Output the [X, Y] coordinate of the center of the cell containing the given text.  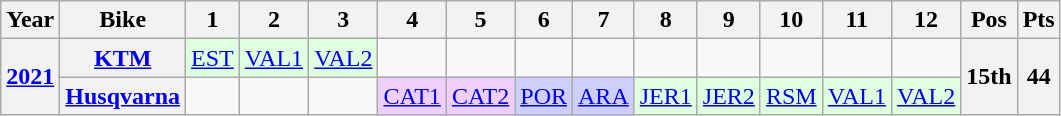
Pos [989, 20]
10 [791, 20]
Bike [123, 20]
15th [989, 77]
44 [1038, 77]
JER1 [666, 96]
6 [544, 20]
KTM [123, 58]
Pts [1038, 20]
Year [30, 20]
RSM [791, 96]
ARA [604, 96]
Husqvarna [123, 96]
JER2 [728, 96]
11 [856, 20]
8 [666, 20]
2 [274, 20]
2021 [30, 77]
1 [213, 20]
7 [604, 20]
CAT1 [412, 96]
3 [344, 20]
12 [926, 20]
4 [412, 20]
9 [728, 20]
POR [544, 96]
5 [480, 20]
CAT2 [480, 96]
EST [213, 58]
